Determine the [x, y] coordinate at the center of the cell enclosing the given text.  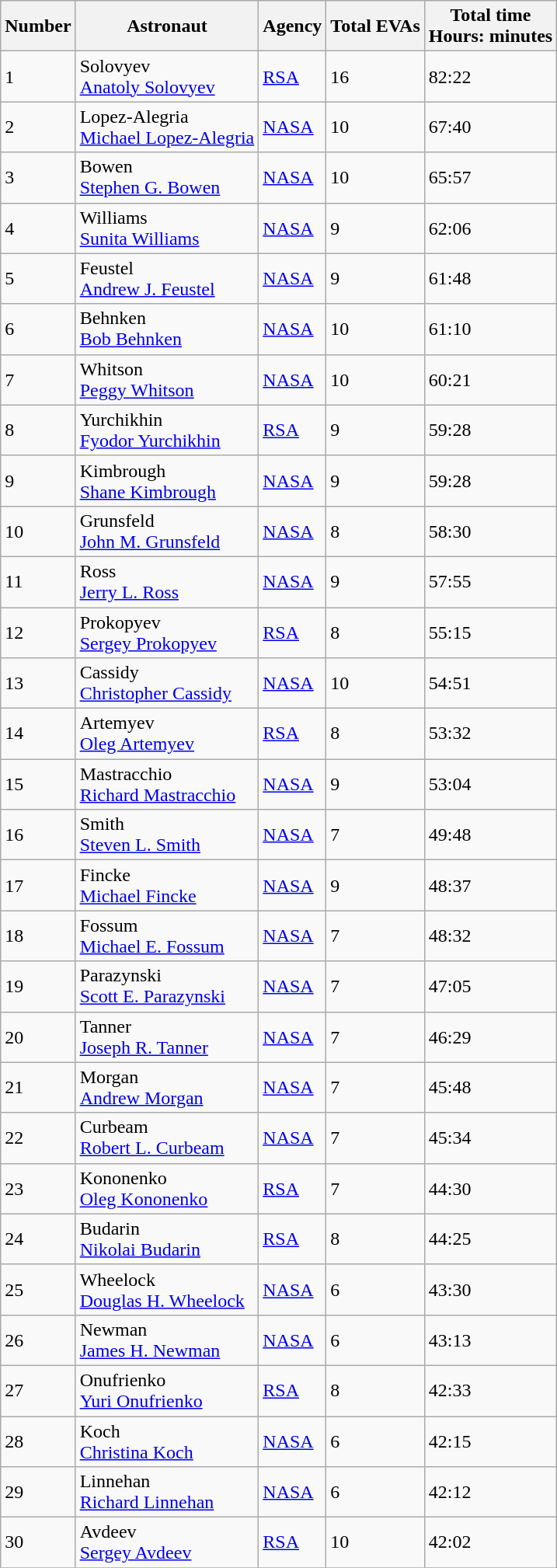
WilliamsSunita Williams [167, 228]
MorganAndrew Morgan [167, 1088]
19 [38, 987]
3 [38, 177]
27 [38, 1391]
CassidyChristopher Cassidy [167, 684]
FossumMichael E. Fossum [167, 936]
44:25 [490, 1239]
61:10 [490, 329]
MastracchioRichard Mastracchio [167, 785]
TannerJoseph R. Tanner [167, 1037]
67:40 [490, 127]
BowenStephen G. Bowen [167, 177]
48:37 [490, 886]
SmithSteven L. Smith [167, 835]
18 [38, 936]
42:02 [490, 1543]
48:32 [490, 936]
29 [38, 1492]
Agency [292, 26]
KochChristina Koch [167, 1441]
Astronaut [167, 26]
53:32 [490, 733]
82:22 [490, 76]
42:15 [490, 1441]
GrunsfeldJohn M. Grunsfeld [167, 531]
62:06 [490, 228]
RossJerry L. Ross [167, 581]
54:51 [490, 684]
SolovyevAnatoly Solovyev [167, 76]
5 [38, 278]
BudarinNikolai Budarin [167, 1239]
58:30 [490, 531]
24 [38, 1239]
Number [38, 26]
2 [38, 127]
Total EVAs [375, 26]
YurchikhinFyodor Yurchikhin [167, 430]
17 [38, 886]
KimbroughShane Kimbrough [167, 480]
1 [38, 76]
11 [38, 581]
LinnehanRichard Linnehan [167, 1492]
15 [38, 785]
45:48 [490, 1088]
22 [38, 1138]
30 [38, 1543]
OnufrienkoYuri Onufrienko [167, 1391]
42:33 [490, 1391]
CurbeamRobert L. Curbeam [167, 1138]
55:15 [490, 632]
45:34 [490, 1138]
49:48 [490, 835]
KononenkoOleg Kononenko [167, 1189]
26 [38, 1340]
46:29 [490, 1037]
47:05 [490, 987]
60:21 [490, 379]
25 [38, 1290]
23 [38, 1189]
BehnkenBob Behnken [167, 329]
FeustelAndrew J. Feustel [167, 278]
44:30 [490, 1189]
53:04 [490, 785]
28 [38, 1441]
ArtemyevOleg Artemyev [167, 733]
43:30 [490, 1290]
42:12 [490, 1492]
13 [38, 684]
FinckeMichael Fincke [167, 886]
65:57 [490, 177]
12 [38, 632]
Lopez-AlegriaMichael Lopez-Alegria [167, 127]
WheelockDouglas H. Wheelock [167, 1290]
Total timeHours: minutes [490, 26]
43:13 [490, 1340]
21 [38, 1088]
WhitsonPeggy Whitson [167, 379]
AvdeevSergey Avdeev [167, 1543]
4 [38, 228]
NewmanJames H. Newman [167, 1340]
20 [38, 1037]
61:48 [490, 278]
ProkopyevSergey Prokopyev [167, 632]
14 [38, 733]
ParazynskiScott E. Parazynski [167, 987]
57:55 [490, 581]
